Extract the (x, y) coordinate from the center of the cell holding the provided text.  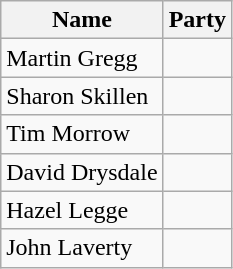
Tim Morrow (82, 134)
Sharon Skillen (82, 96)
Martin Gregg (82, 58)
David Drysdale (82, 172)
Hazel Legge (82, 210)
Party (197, 20)
Name (82, 20)
John Laverty (82, 248)
